Return [x, y] of the center of cell containing provided text 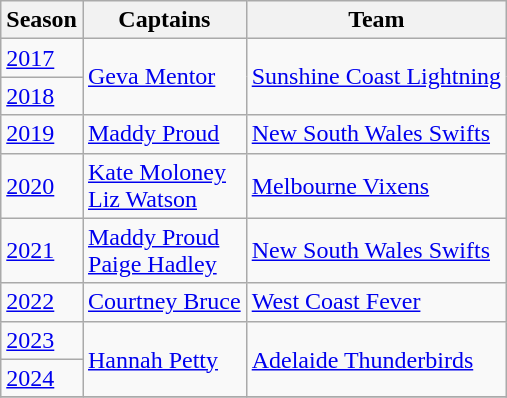
Captains [164, 20]
2020 [42, 186]
Sunshine Coast Lightning [376, 77]
Season [42, 20]
Courtney Bruce [164, 302]
Team [376, 20]
2021 [42, 250]
Hannah Petty [164, 359]
Kate MoloneyLiz Watson [164, 186]
2023 [42, 340]
Maddy ProudPaige Hadley [164, 250]
Adelaide Thunderbirds [376, 359]
Maddy Proud [164, 134]
Geva Mentor [164, 77]
2017 [42, 58]
2022 [42, 302]
West Coast Fever [376, 302]
2019 [42, 134]
2018 [42, 96]
Melbourne Vixens [376, 186]
2024 [42, 378]
